Output the (x, y) coordinate of the center of the cell containing the given text.  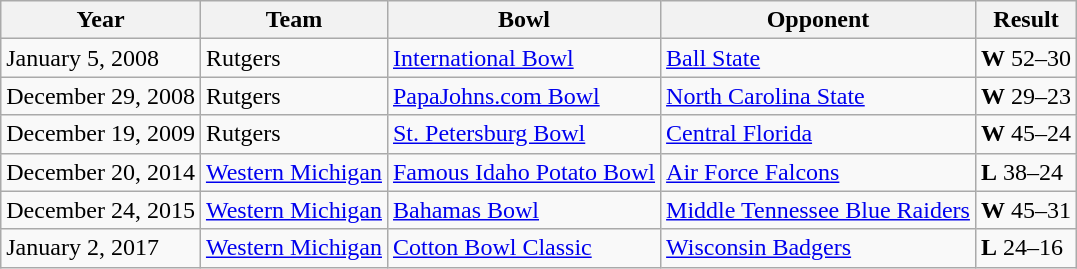
Ball State (818, 58)
December 20, 2014 (101, 172)
December 19, 2009 (101, 134)
Opponent (818, 20)
St. Petersburg Bowl (524, 134)
International Bowl (524, 58)
Team (294, 20)
January 2, 2017 (101, 248)
W 45–31 (1026, 210)
Bowl (524, 20)
W 29–23 (1026, 96)
January 5, 2008 (101, 58)
L 38–24 (1026, 172)
L 24–16 (1026, 248)
December 29, 2008 (101, 96)
December 24, 2015 (101, 210)
Bahamas Bowl (524, 210)
Middle Tennessee Blue Raiders (818, 210)
Famous Idaho Potato Bowl (524, 172)
PapaJohns.com Bowl (524, 96)
W 45–24 (1026, 134)
Year (101, 20)
Cotton Bowl Classic (524, 248)
Wisconsin Badgers (818, 248)
Air Force Falcons (818, 172)
W 52–30 (1026, 58)
Result (1026, 20)
North Carolina State (818, 96)
Central Florida (818, 134)
